Scan for the cell matching the given text and deliver its (X, Y) coordinate at center. 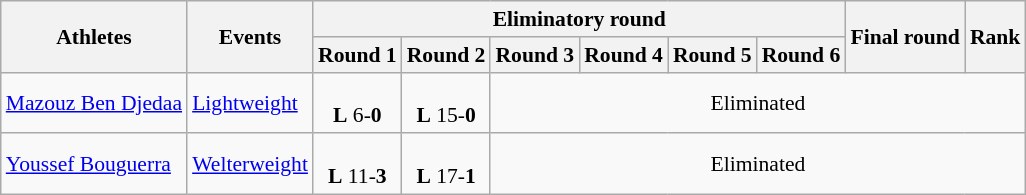
Athletes (94, 36)
Rank (996, 36)
L 17-1 (446, 164)
L 6-0 (358, 102)
Round 1 (358, 55)
Lightweight (250, 102)
Final round (905, 36)
Eliminatory round (579, 19)
Mazouz Ben Djedaa (94, 102)
Round 5 (712, 55)
Round 6 (802, 55)
Youssef Bouguerra (94, 164)
Round 4 (624, 55)
Events (250, 36)
Round 3 (534, 55)
L 15-0 (446, 102)
L 11-3 (358, 164)
Round 2 (446, 55)
Welterweight (250, 164)
